Capture the cell that displays the provided text and extract its [x, y] central coordinate. 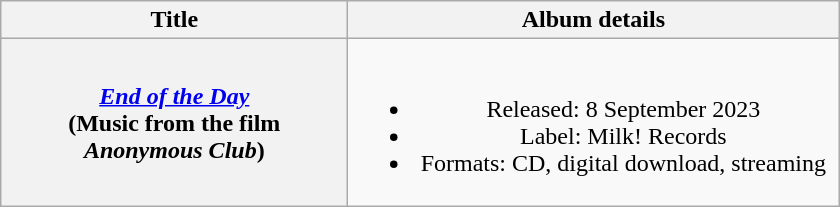
Released: 8 September 2023Label: Milk! RecordsFormats: CD, digital download, streaming [594, 122]
Title [174, 20]
Album details [594, 20]
End of the Day (Music from the film Anonymous Club) [174, 122]
